Capture the cell that displays the provided text and extract its [X, Y] central coordinate. 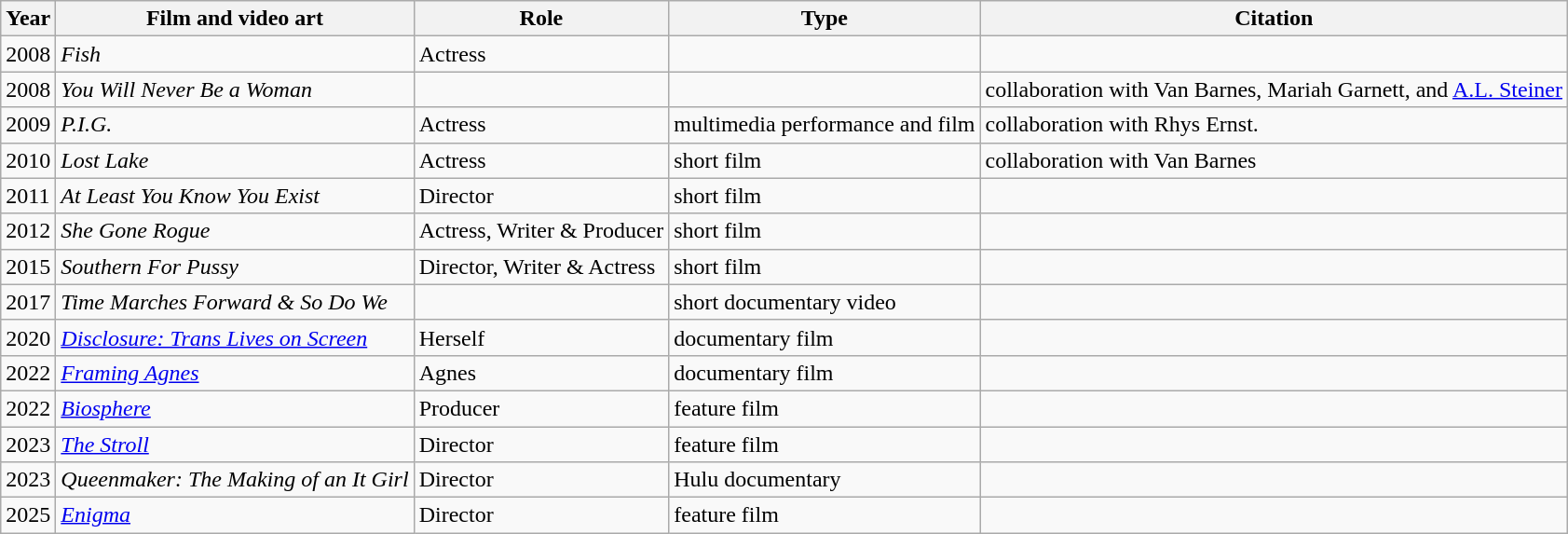
She Gone Rogue [235, 231]
multimedia performance and film [825, 125]
collaboration with Van Barnes, Mariah Garnett, and A.L. Steiner [1274, 89]
Queenmaker: The Making of an It Girl [235, 480]
Fish [235, 54]
Southern For Pussy [235, 267]
At Least You Know You Exist [235, 196]
Disclosure: Trans Lives on Screen [235, 337]
2010 [28, 160]
2012 [28, 231]
Lost Lake [235, 160]
Enigma [235, 515]
Biosphere [235, 408]
2011 [28, 196]
2020 [28, 337]
Year [28, 19]
P.I.G. [235, 125]
Producer [541, 408]
2017 [28, 302]
2025 [28, 515]
Herself [541, 337]
Citation [1274, 19]
collaboration with Rhys Ernst. [1274, 125]
collaboration with Van Barnes [1274, 160]
Time Marches Forward & So Do We [235, 302]
short documentary video [825, 302]
2015 [28, 267]
The Stroll [235, 445]
Actress, Writer & Producer [541, 231]
Role [541, 19]
Hulu documentary [825, 480]
Framing Agnes [235, 373]
2009 [28, 125]
Agnes [541, 373]
Film and video art [235, 19]
You Will Never Be a Woman [235, 89]
Type [825, 19]
Director, Writer & Actress [541, 267]
